Detect which cell encompasses the target text, then output its (x, y) center coordinate. 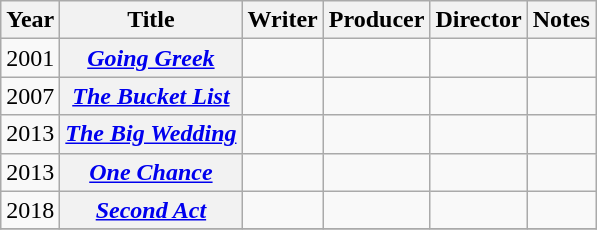
2001 (30, 58)
Director (478, 20)
Second Act (151, 210)
Notes (561, 20)
Producer (376, 20)
Going Greek (151, 58)
2007 (30, 96)
One Chance (151, 172)
2018 (30, 210)
Title (151, 20)
Year (30, 20)
The Bucket List (151, 96)
Writer (282, 20)
The Big Wedding (151, 134)
